Pinpoint the cell where the given text exists, returning its (X, Y) midpoint coordinate. 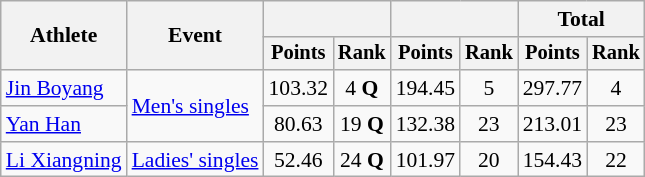
213.01 (552, 124)
132.38 (426, 124)
194.45 (426, 88)
Jin Boyang (64, 88)
Yan Han (64, 124)
4 (616, 88)
19 Q (362, 124)
297.77 (552, 88)
Total (582, 19)
Athlete (64, 36)
80.63 (298, 124)
4 Q (362, 88)
Event (196, 36)
Men's singles (196, 106)
103.32 (298, 88)
5 (489, 88)
